Return the [x, y] coordinate for the center point of the cell that contains the specified text.  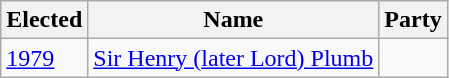
Sir Henry (later Lord) Plumb [234, 58]
Elected [44, 20]
Party [413, 20]
1979 [44, 58]
Name [234, 20]
